Output the [x, y] coordinate of the center of the cell containing the given text.  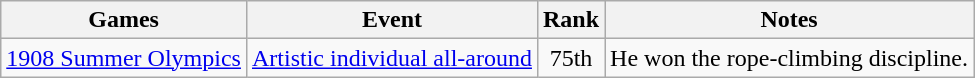
He won the rope-climbing discipline. [790, 58]
1908 Summer Olympics [124, 58]
Event [392, 20]
Artistic individual all-around [392, 58]
Notes [790, 20]
Games [124, 20]
75th [570, 58]
Rank [570, 20]
